Extract the [x, y] coordinate from the center of the cell holding the provided text.  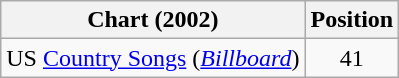
Position [352, 20]
41 [352, 58]
Chart (2002) [153, 20]
US Country Songs (Billboard) [153, 58]
